Find where the given text appears and provide that cell's center as (X, Y) coordinate. 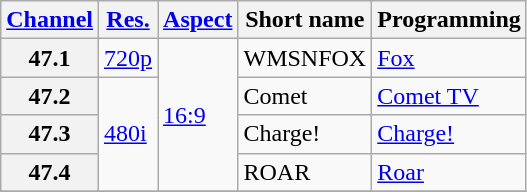
ROAR (305, 172)
720p (128, 58)
480i (128, 134)
Channel (50, 20)
47.4 (50, 172)
WMSNFOX (305, 58)
47.3 (50, 134)
Res. (128, 20)
Fox (450, 58)
Roar (450, 172)
47.2 (50, 96)
Aspect (198, 20)
Comet TV (450, 96)
16:9 (198, 115)
Programming (450, 20)
47.1 (50, 58)
Short name (305, 20)
Comet (305, 96)
